Identify which cell holds the provided text, then report its (X, Y) central coordinate. 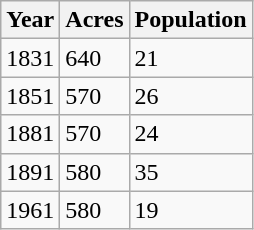
19 (190, 210)
640 (94, 58)
24 (190, 134)
Acres (94, 20)
26 (190, 96)
1831 (30, 58)
21 (190, 58)
1961 (30, 210)
1881 (30, 134)
Population (190, 20)
Year (30, 20)
35 (190, 172)
1891 (30, 172)
1851 (30, 96)
